Scan for the cell matching the given text and deliver its (x, y) coordinate at center. 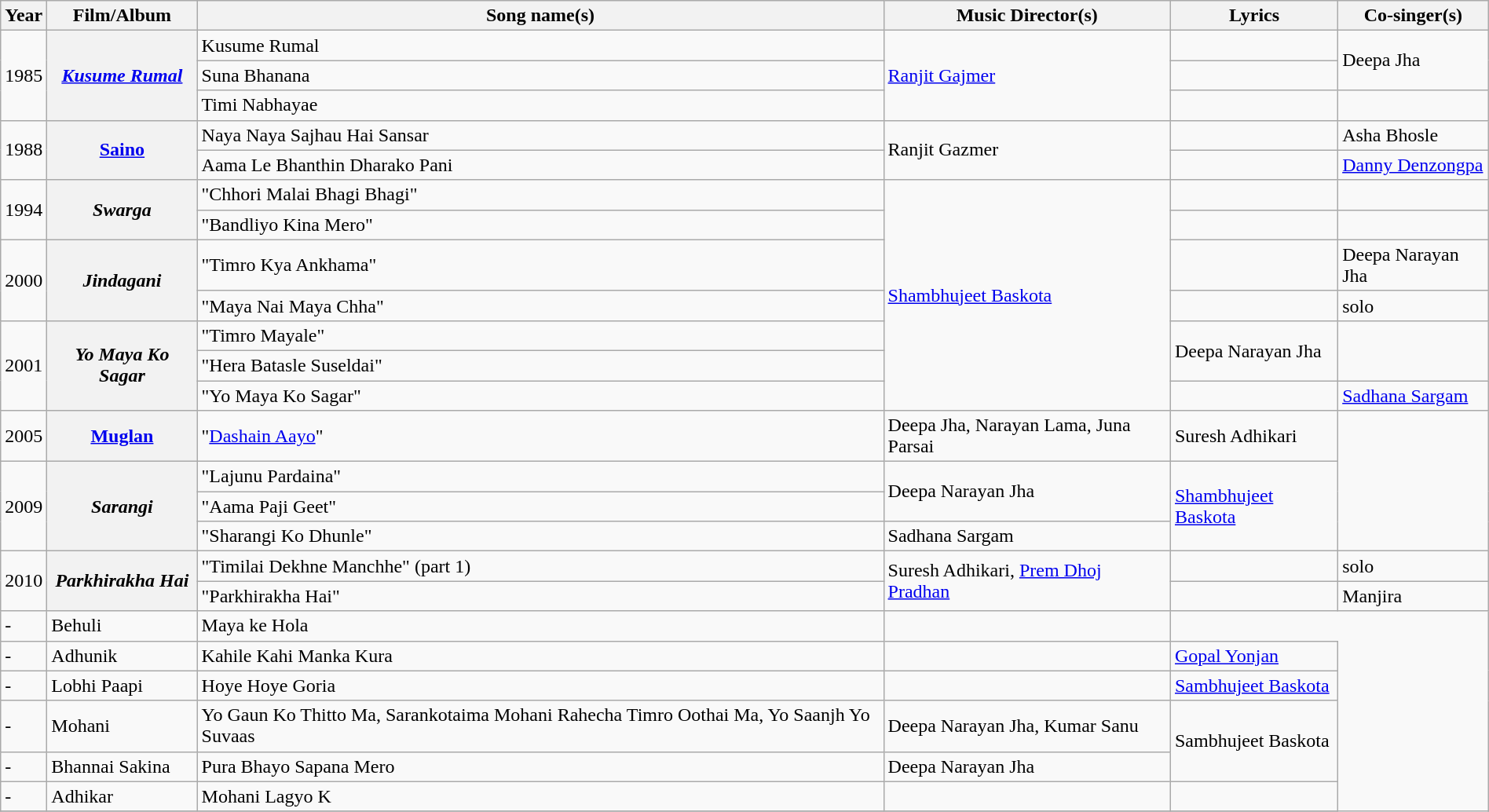
Danny Denzongpa (1414, 165)
Mohani Lagyo K (540, 796)
"Yo Maya Ko Sagar" (540, 395)
2009 (24, 507)
Parkhirakha Hai (123, 581)
Suresh Adhikari, Prem Dhoj Pradhan (1027, 581)
Kahile Kahi Manka Kura (540, 656)
"Parkhirakha Hai" (540, 596)
Jindagani (123, 280)
Lyrics (1253, 16)
Asha Bhosle (1414, 135)
Adhikar (123, 796)
Swarga (123, 210)
Co-singer(s) (1414, 16)
Naya Naya Sajhau Hai Sansar (540, 135)
1988 (24, 150)
Timi Nabhayae (540, 105)
"Lajunu Pardaina" (540, 477)
"Sharangi Ko Dhunle" (540, 536)
Behuli (123, 626)
Aama Le Bhanthin Dharako Pani (540, 165)
2001 (24, 365)
Bhannai Sakina (123, 766)
Lobhi Paapi (123, 686)
2010 (24, 581)
2005 (24, 437)
Ranjit Gajmer (1027, 75)
"Maya Nai Maya Chha" (540, 305)
"Timro Mayale" (540, 335)
Saino (123, 150)
Song name(s) (540, 16)
Sarangi (123, 507)
Deepa Narayan Jha, Kumar Sanu (1027, 726)
Maya ke Hola (540, 626)
Gopal Yonjan (1253, 656)
Ranjit Gazmer (1027, 150)
"Timro Kya Ankhama" (540, 265)
Manjira (1414, 596)
Mohani (123, 726)
"Timilai Dekhne Manchhe" (part 1) (540, 566)
1994 (24, 210)
Muglan (123, 437)
Suresh Adhikari (1253, 437)
1985 (24, 75)
Suna Bhanana (540, 75)
"Dashain Aayo" (540, 437)
Yo Gaun Ko Thitto Ma, Sarankotaima Mohani Rahecha Timro Oothai Ma, Yo Saanjh Yo Suvaas (540, 726)
Deepa Jha (1414, 60)
Year (24, 16)
"Aama Paji Geet" (540, 507)
Deepa Jha, Narayan Lama, Juna Parsai (1027, 437)
Adhunik (123, 656)
2000 (24, 280)
"Bandliyo Kina Mero" (540, 225)
Hoye Hoye Goria (540, 686)
Music Director(s) (1027, 16)
"Hera Batasle Suseldai" (540, 365)
"Chhori Malai Bhagi Bhagi" (540, 195)
Film/Album (123, 16)
Yo Maya Ko Sagar (123, 365)
Pura Bhayo Sapana Mero (540, 766)
